Search for the cell housing the specified text and yield its [X, Y] center coordinate. 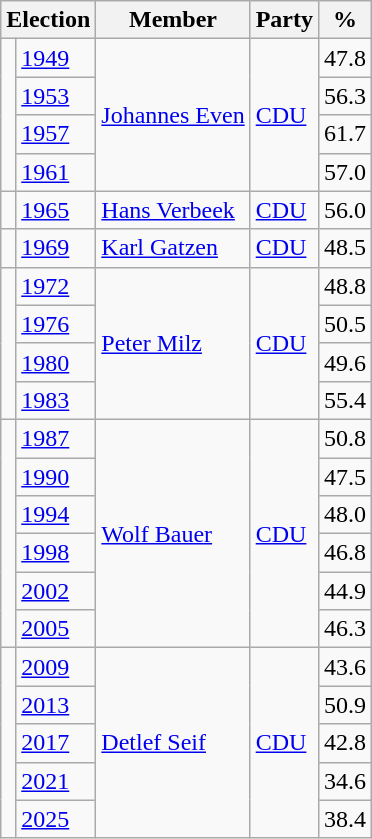
Member [173, 20]
1994 [56, 515]
1990 [56, 477]
46.8 [346, 553]
Election [48, 20]
47.8 [346, 58]
42.8 [346, 743]
2005 [56, 629]
1965 [56, 210]
1961 [56, 172]
50.9 [346, 705]
2025 [56, 819]
1953 [56, 96]
Detlef Seif [173, 743]
43.6 [346, 667]
1987 [56, 438]
Wolf Bauer [173, 533]
Party [284, 20]
1972 [56, 286]
48.8 [346, 286]
56.3 [346, 96]
Hans Verbeek [173, 210]
57.0 [346, 172]
Johannes Even [173, 115]
2009 [56, 667]
2021 [56, 781]
2013 [56, 705]
56.0 [346, 210]
46.3 [346, 629]
48.0 [346, 515]
1998 [56, 553]
1980 [56, 362]
2017 [56, 743]
% [346, 20]
1969 [56, 248]
Karl Gatzen [173, 248]
Peter Milz [173, 343]
1949 [56, 58]
50.5 [346, 324]
50.8 [346, 438]
1957 [56, 134]
1983 [56, 400]
1976 [56, 324]
47.5 [346, 477]
48.5 [346, 248]
55.4 [346, 400]
44.9 [346, 591]
2002 [56, 591]
61.7 [346, 134]
38.4 [346, 819]
34.6 [346, 781]
49.6 [346, 362]
